Detect which cell encompasses the target text, then output its (X, Y) center coordinate. 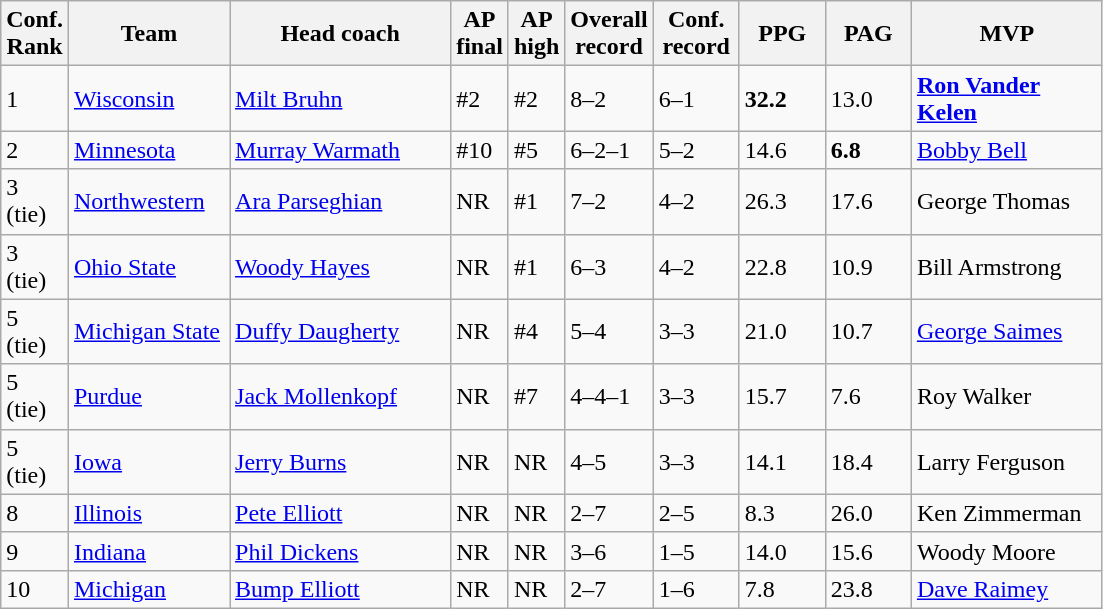
14.6 (782, 150)
Conf. Rank (35, 34)
6–3 (609, 266)
9 (35, 551)
14.0 (782, 551)
Pete Elliott (340, 513)
Illinois (148, 513)
Woody Moore (1006, 551)
Conf. record (696, 34)
1–5 (696, 551)
Duffy Daugherty (340, 332)
Ken Zimmerman (1006, 513)
PAG (868, 34)
Michigan (148, 589)
15.7 (782, 396)
26.3 (782, 202)
1–6 (696, 589)
Wisconsin (148, 98)
13.0 (868, 98)
Bobby Bell (1006, 150)
AP high (536, 34)
Ara Parseghian (340, 202)
2–5 (696, 513)
10 (35, 589)
Overall record (609, 34)
MVP (1006, 34)
8–2 (609, 98)
3–6 (609, 551)
Ron Vander Kelen (1006, 98)
10.9 (868, 266)
Northwestern (148, 202)
#5 (536, 150)
23.8 (868, 589)
Jerry Burns (340, 462)
Minnesota (148, 150)
#4 (536, 332)
6–2–1 (609, 150)
#7 (536, 396)
George Saimes (1006, 332)
George Thomas (1006, 202)
7.8 (782, 589)
Michigan State (148, 332)
8 (35, 513)
5–2 (696, 150)
Ohio State (148, 266)
6.8 (868, 150)
26.0 (868, 513)
7.6 (868, 396)
Woody Hayes (340, 266)
Team (148, 34)
Roy Walker (1006, 396)
2 (35, 150)
Iowa (148, 462)
21.0 (782, 332)
8.3 (782, 513)
Jack Mollenkopf (340, 396)
AP final (480, 34)
Murray Warmath (340, 150)
Dave Raimey (1006, 589)
18.4 (868, 462)
Head coach (340, 34)
4–4–1 (609, 396)
7–2 (609, 202)
#10 (480, 150)
1 (35, 98)
PPG (782, 34)
5–4 (609, 332)
Larry Ferguson (1006, 462)
Indiana (148, 551)
14.1 (782, 462)
4–5 (609, 462)
10.7 (868, 332)
Milt Bruhn (340, 98)
Purdue (148, 396)
Bill Armstrong (1006, 266)
32.2 (782, 98)
22.8 (782, 266)
Bump Elliott (340, 589)
17.6 (868, 202)
6–1 (696, 98)
15.6 (868, 551)
Phil Dickens (340, 551)
